Locate the cell with the specified text and output its (X, Y) center coordinate. 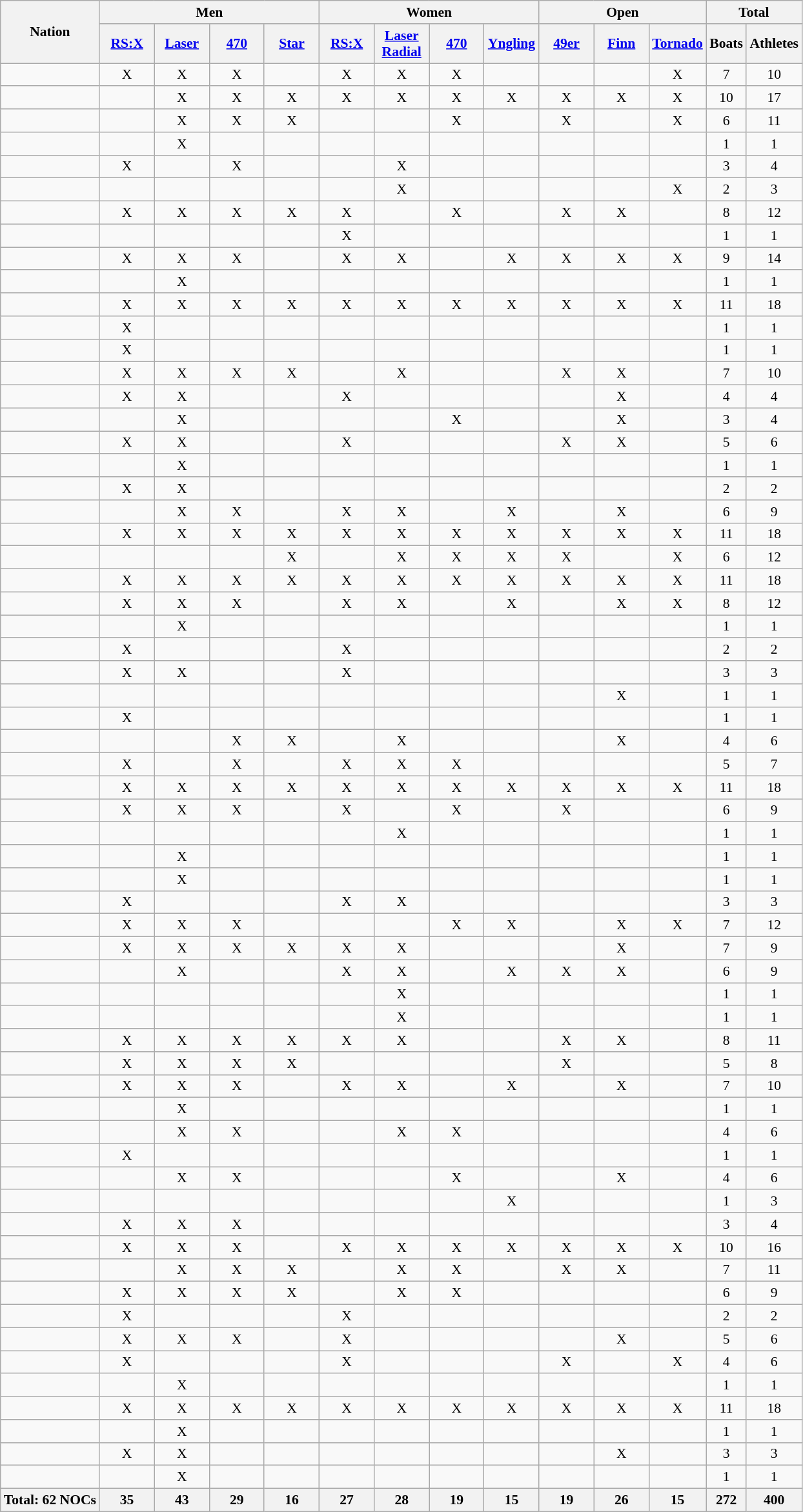
14 (774, 259)
26 (621, 1500)
17 (774, 98)
Nation (50, 32)
29 (236, 1500)
Boats (727, 44)
Total: 62 NOCs (50, 1500)
Men (209, 12)
49er (567, 44)
400 (774, 1500)
Open (622, 12)
27 (347, 1500)
Total (754, 12)
Tornado (678, 44)
Athletes (774, 44)
Finn (621, 44)
Laser (182, 44)
28 (401, 1500)
43 (182, 1500)
35 (127, 1500)
Yngling (511, 44)
272 (727, 1500)
Laser Radial (401, 44)
Women (429, 12)
Star (292, 44)
